Return the (x, y) coordinate for the center point of the cell that contains the specified text.  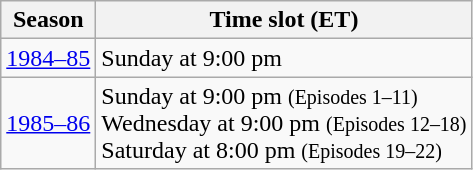
Sunday at 9:00 pm (284, 58)
Sunday at 9:00 pm (Episodes 1–11)Wednesday at 9:00 pm (Episodes 12–18)Saturday at 8:00 pm (Episodes 19–22) (284, 123)
Time slot (ET) (284, 20)
Season (48, 20)
1985–86 (48, 123)
1984–85 (48, 58)
